Determine the [x, y] coordinate at the center of the cell enclosing the given text.  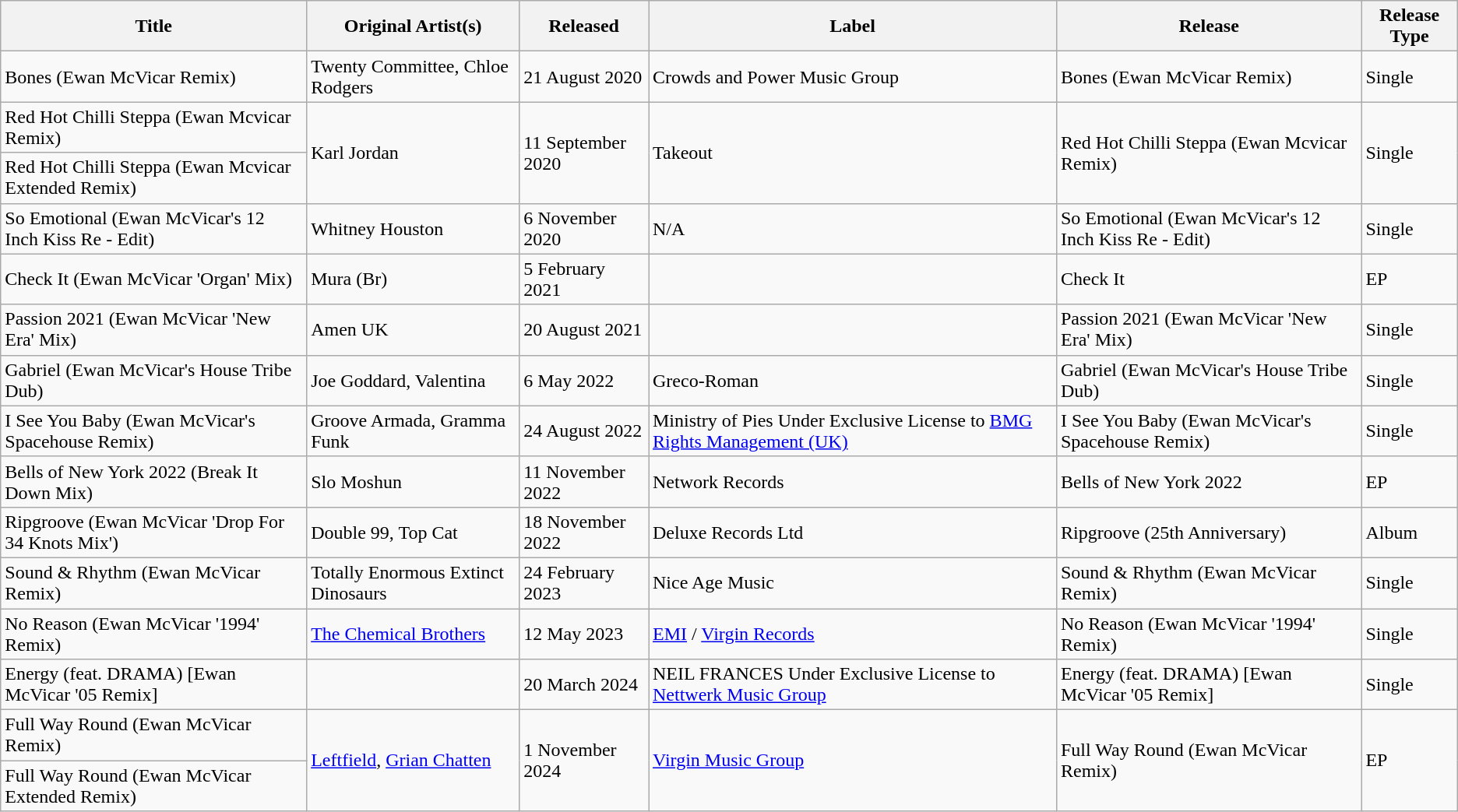
Totally Enormous Extinct Dinosaurs [413, 582]
N/A [852, 229]
Bells of New York 2022 (Break It Down Mix) [154, 481]
1 November 2024 [584, 761]
Joe Goddard, Valentina [413, 380]
11 September 2020 [584, 153]
Leftfield, Grian Chatten [413, 761]
Network Records [852, 481]
20 March 2024 [584, 685]
5 February 2021 [584, 279]
Mura (Br) [413, 279]
Greco-Roman [852, 380]
Album [1410, 533]
Ministry of Pies Under Exclusive License to BMG Rights Management (UK) [852, 431]
Double 99, Top Cat [413, 533]
Twenty Committee, Chloe Rodgers [413, 76]
Ripgroove (Ewan McVicar 'Drop For 34 Knots Mix') [154, 533]
Slo Moshun [413, 481]
6 November 2020 [584, 229]
12 May 2023 [584, 634]
24 August 2022 [584, 431]
Whitney Houston [413, 229]
6 May 2022 [584, 380]
Red Hot Chilli Steppa (Ewan Mcvicar Extended Remix) [154, 178]
Release Type [1410, 26]
Takeout [852, 153]
Label [852, 26]
Released [584, 26]
Check It [1209, 279]
Crowds and Power Music Group [852, 76]
Nice Age Music [852, 582]
Karl Jordan [413, 153]
Deluxe Records Ltd [852, 533]
20 August 2021 [584, 330]
24 February 2023 [584, 582]
Bells of New York 2022 [1209, 481]
Release [1209, 26]
18 November 2022 [584, 533]
Full Way Round (Ewan McVicar Extended Remix) [154, 786]
Original Artist(s) [413, 26]
Title [154, 26]
Groove Armada, Gramma Funk [413, 431]
Check It (Ewan McVicar 'Organ' Mix) [154, 279]
21 August 2020 [584, 76]
Ripgroove (25th Anniversary) [1209, 533]
NEIL FRANCES Under Exclusive License to Nettwerk Music Group [852, 685]
Virgin Music Group [852, 761]
11 November 2022 [584, 481]
The Chemical Brothers [413, 634]
EMI / Virgin Records [852, 634]
Amen UK [413, 330]
